Search for the cell housing the specified text and yield its (X, Y) center coordinate. 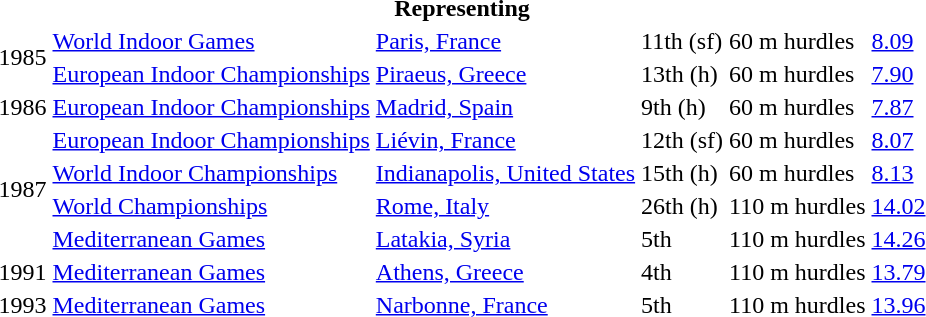
Madrid, Spain (505, 107)
26th (h) (682, 206)
4th (682, 272)
12th (sf) (682, 140)
5th (682, 239)
13th (h) (682, 74)
World Indoor Championships (211, 173)
World Championships (211, 206)
11th (sf) (682, 41)
9th (h) (682, 107)
Latakia, Syria (505, 239)
World Indoor Games (211, 41)
Piraeus, Greece (505, 74)
Athens, Greece (505, 272)
Rome, Italy (505, 206)
Paris, France (505, 41)
15th (h) (682, 173)
Liévin, France (505, 140)
Indianapolis, United States (505, 173)
